Capture the cell that displays the provided text and extract its (X, Y) central coordinate. 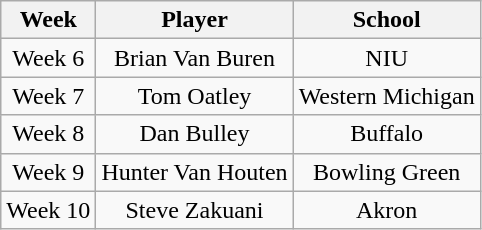
Western Michigan (386, 96)
Week 10 (48, 210)
Brian Van Buren (194, 58)
Player (194, 20)
Bowling Green (386, 172)
Hunter Van Houten (194, 172)
Week (48, 20)
Akron (386, 210)
Buffalo (386, 134)
School (386, 20)
Dan Bulley (194, 134)
Week 6 (48, 58)
Week 9 (48, 172)
NIU (386, 58)
Steve Zakuani (194, 210)
Week 8 (48, 134)
Tom Oatley (194, 96)
Week 7 (48, 96)
